Return the (x, y) coordinate for the center point of the cell that contains the specified text.  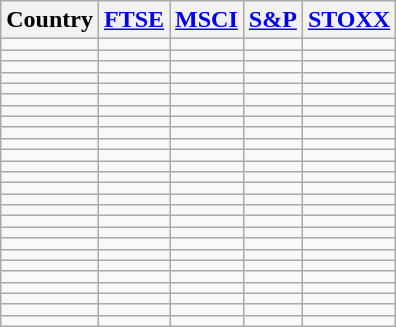
STOXX (348, 20)
FTSE (134, 20)
S&P (272, 20)
Country (50, 20)
MSCI (207, 20)
